Search for the cell housing the specified text and yield its (x, y) center coordinate. 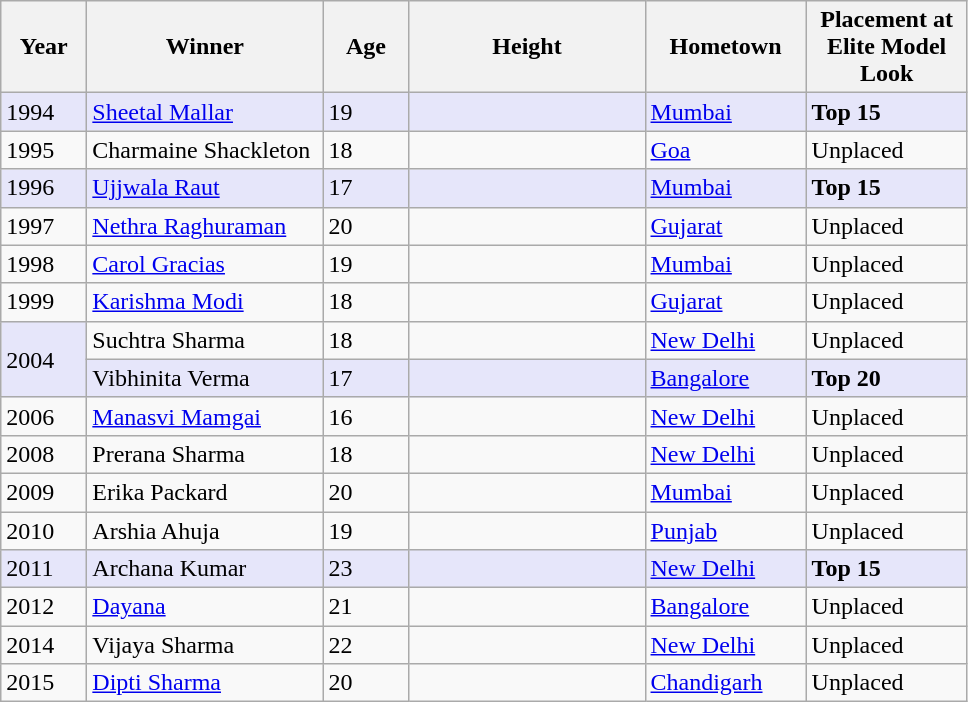
Dayana (205, 607)
Arshia Ahuja (205, 531)
16 (366, 416)
2012 (44, 607)
Nethra Raghuraman (205, 226)
2004 (44, 359)
Goa (726, 150)
Ujjwala Raut (205, 188)
Sheetal Mallar (205, 112)
Vijaya Sharma (205, 645)
Chandigarh (726, 683)
Suchtra Sharma (205, 340)
23 (366, 569)
Vibhinita Verma (205, 378)
Hometown (726, 47)
1996 (44, 188)
1995 (44, 150)
Archana Kumar (205, 569)
2010 (44, 531)
Charmaine Shackleton (205, 150)
2014 (44, 645)
Age (366, 47)
Placement at Elite Model Look (886, 47)
Karishma Modi (205, 302)
Height (527, 47)
Year (44, 47)
Carol Gracias (205, 264)
Punjab (726, 531)
21 (366, 607)
2009 (44, 492)
1998 (44, 264)
22 (366, 645)
1997 (44, 226)
1994 (44, 112)
Top 20 (886, 378)
Winner (205, 47)
2011 (44, 569)
1999 (44, 302)
Manasvi Mamgai (205, 416)
Dipti Sharma (205, 683)
2006 (44, 416)
Erika Packard (205, 492)
2008 (44, 454)
2015 (44, 683)
Prerana Sharma (205, 454)
